Extract the (x, y) coordinate from the center of the cell holding the provided text.  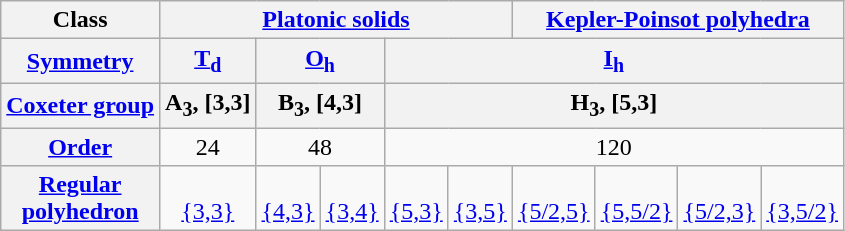
48 (320, 147)
A3, [3,3] (208, 105)
B3, [4,3] (320, 105)
{3,5/2} (802, 198)
Symmetry (80, 61)
Class (80, 20)
Oh (320, 61)
{5,5/2} (636, 198)
24 (208, 147)
Ih (614, 61)
H3, [5,3] (614, 105)
{3,3} (208, 198)
Platonic solids (336, 20)
{3,4} (352, 198)
Regularpolyhedron (80, 198)
Order (80, 147)
{5/2,3} (720, 198)
Td (208, 61)
120 (614, 147)
{5/2,5} (554, 198)
Kepler-Poinsot polyhedra (678, 20)
Coxeter group (80, 105)
{5,3} (416, 198)
{3,5} (480, 198)
{4,3} (288, 198)
